Detect which cell encompasses the target text, then output its [X, Y] center coordinate. 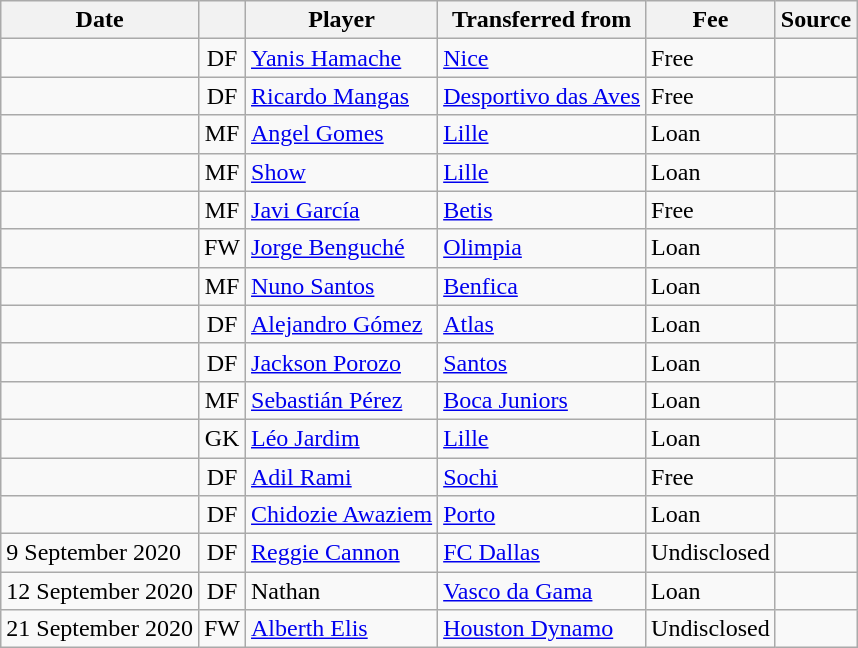
Sebastián Pérez [342, 400]
Chidozie Awaziem [342, 515]
Transferred from [542, 20]
21 September 2020 [100, 629]
Fee [711, 20]
Benfica [542, 286]
Source [816, 20]
Desportivo das Aves [542, 96]
Player [342, 20]
Show [342, 172]
Jackson Porozo [342, 362]
Nice [542, 58]
Léo Jardim [342, 438]
Atlas [542, 324]
Reggie Cannon [342, 553]
FC Dallas [542, 553]
Alberth Elis [342, 629]
12 September 2020 [100, 591]
Nathan [342, 591]
Ricardo Mangas [342, 96]
Alejandro Gómez [342, 324]
Angel Gomes [342, 134]
Vasco da Gama [542, 591]
Boca Juniors [542, 400]
Adil Rami [342, 477]
Sochi [542, 477]
Jorge Benguché [342, 248]
Santos [542, 362]
GK [222, 438]
9 September 2020 [100, 553]
Yanis Hamache [342, 58]
Olimpia [542, 248]
Betis [542, 210]
Houston Dynamo [542, 629]
Porto [542, 515]
Javi García [342, 210]
Date [100, 20]
Nuno Santos [342, 286]
